Capture the cell that displays the provided text and extract its [x, y] central coordinate. 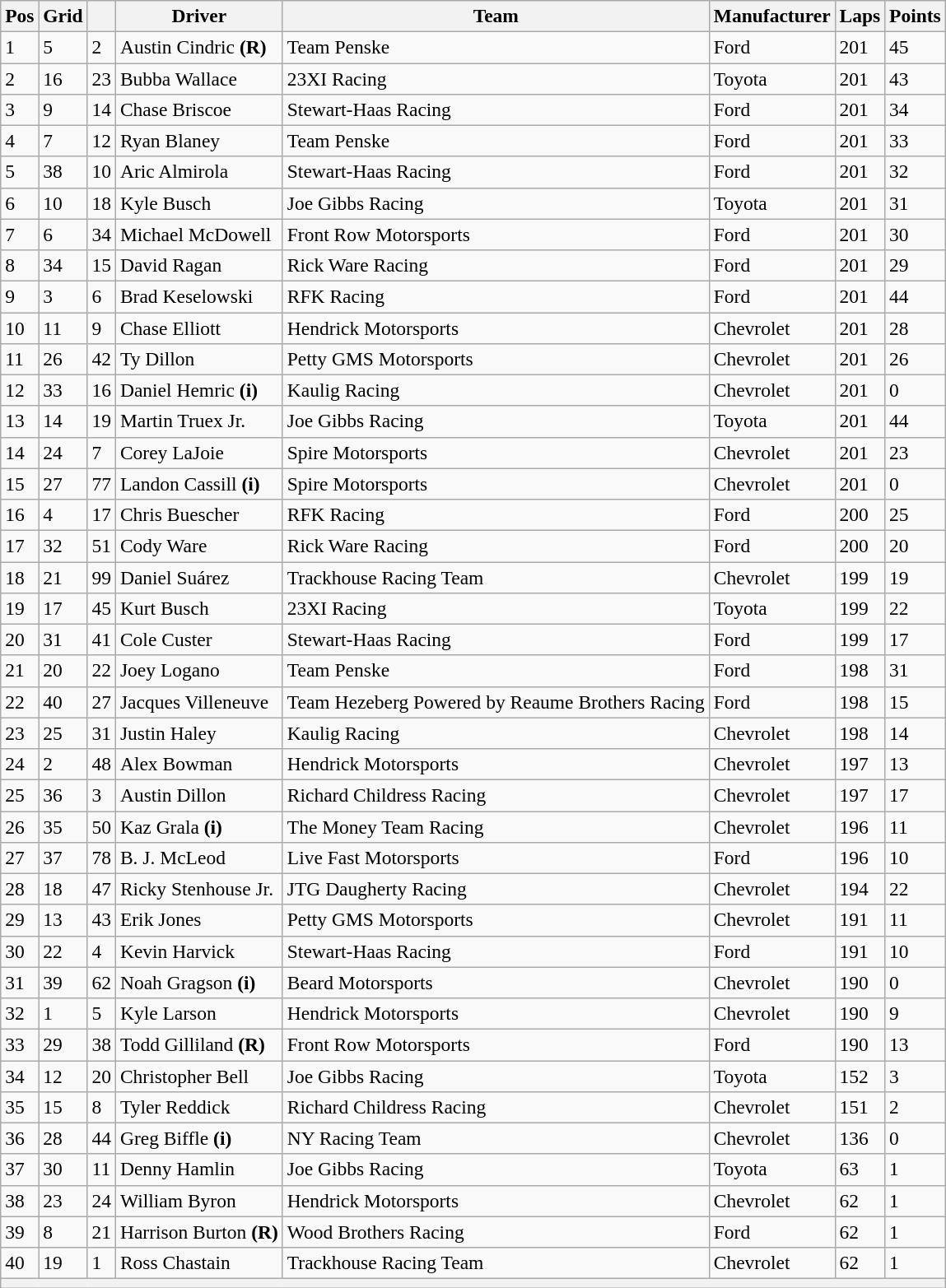
Aric Almirola [199, 172]
Ty Dillon [199, 359]
42 [101, 359]
77 [101, 484]
Beard Motorsports [496, 983]
Manufacturer [772, 16]
Daniel Hemric (i) [199, 390]
Cody Ware [199, 546]
151 [860, 1107]
Grid [63, 16]
47 [101, 889]
Brad Keselowski [199, 296]
B. J. McLeod [199, 858]
Chase Briscoe [199, 109]
David Ragan [199, 265]
Austin Cindric (R) [199, 47]
Kurt Busch [199, 608]
JTG Daugherty Racing [496, 889]
Kyle Larson [199, 1013]
Justin Haley [199, 733]
Wood Brothers Racing [496, 1232]
Martin Truex Jr. [199, 421]
Christopher Bell [199, 1076]
Jacques Villeneuve [199, 702]
Michael McDowell [199, 235]
Ricky Stenhouse Jr. [199, 889]
Landon Cassill (i) [199, 484]
Kyle Busch [199, 203]
Harrison Burton (R) [199, 1232]
Todd Gilliland (R) [199, 1044]
Ross Chastain [199, 1262]
Daniel Suárez [199, 577]
Chase Elliott [199, 328]
Erik Jones [199, 920]
NY Racing Team [496, 1138]
Greg Biffle (i) [199, 1138]
152 [860, 1076]
Ryan Blaney [199, 141]
Joey Logano [199, 671]
Chris Buescher [199, 514]
194 [860, 889]
Pos [20, 16]
Corey LaJoie [199, 453]
William Byron [199, 1201]
Bubba Wallace [199, 78]
Points [916, 16]
Kaz Grala (i) [199, 826]
Team Hezeberg Powered by Reaume Brothers Racing [496, 702]
Alex Bowman [199, 764]
51 [101, 546]
136 [860, 1138]
Tyler Reddick [199, 1107]
50 [101, 826]
Cole Custer [199, 639]
Driver [199, 16]
78 [101, 858]
Team [496, 16]
Denny Hamlin [199, 1169]
The Money Team Racing [496, 826]
Live Fast Motorsports [496, 858]
Kevin Harvick [199, 951]
99 [101, 577]
63 [860, 1169]
Noah Gragson (i) [199, 983]
Austin Dillon [199, 795]
Laps [860, 16]
48 [101, 764]
41 [101, 639]
